Detect which cell encompasses the target text, then output its [X, Y] center coordinate. 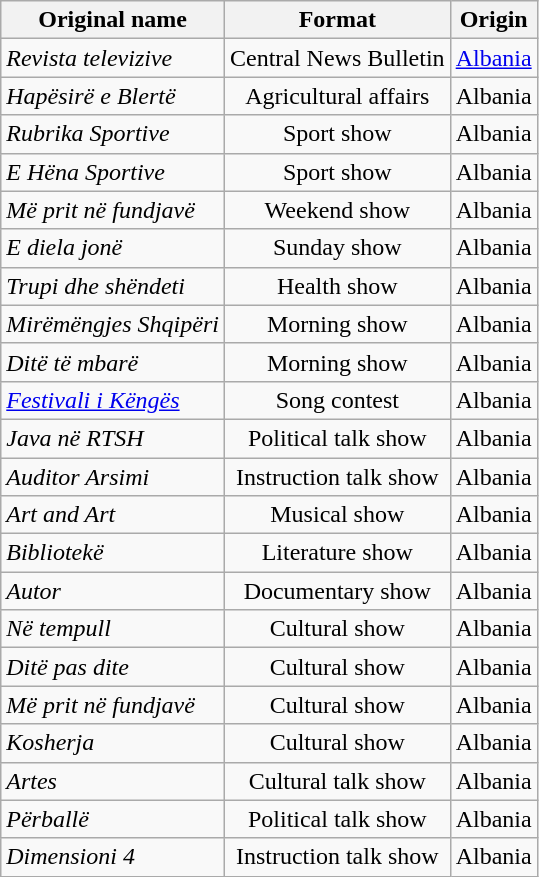
E Hëna Sportive [113, 172]
Artes [113, 781]
Agricultural affairs [337, 96]
Dimensioni 4 [113, 857]
Autor [113, 591]
Hapësirë e Blertë [113, 96]
Song contest [337, 400]
Original name [113, 20]
Origin [494, 20]
Kosherja [113, 743]
Bibliotekë [113, 553]
Documentary show [337, 591]
Mirëmëngjes Shqipëri [113, 324]
Revista televizive [113, 58]
Përballë [113, 819]
Musical show [337, 515]
Cultural talk show [337, 781]
Health show [337, 286]
Sunday show [337, 248]
Weekend show [337, 210]
Ditë të mbarë [113, 362]
Në tempull [113, 629]
Format [337, 20]
E diela jonë [113, 248]
Literature show [337, 553]
Auditor Arsimi [113, 477]
Java në RTSH [113, 438]
Art and Art [113, 515]
Trupi dhe shëndeti [113, 286]
Ditë pas dite [113, 667]
Central News Bulletin [337, 58]
Rubrika Sportive [113, 134]
Festivali i Këngës [113, 400]
